Identify which cell holds the provided text, then report its [x, y] central coordinate. 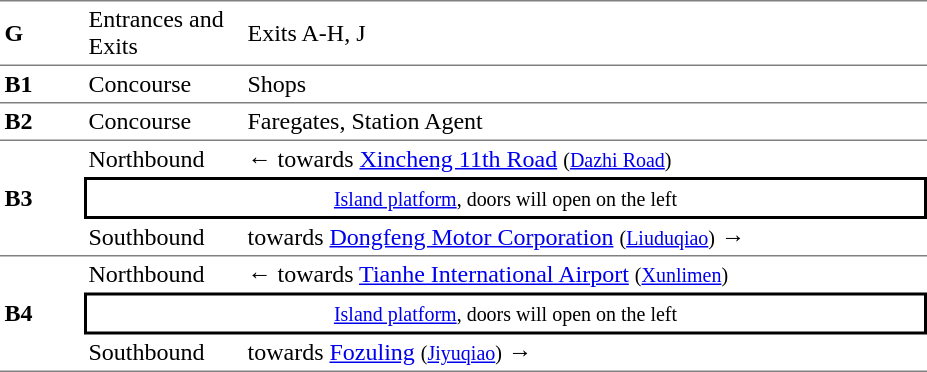
← towards Xincheng 11th Road (Dazhi Road) [585, 159]
B2 [42, 123]
Entrances and Exits [164, 33]
B3 [42, 199]
Shops [585, 85]
Faregates, Station Agent [585, 123]
Exits A-H, J [585, 33]
G [42, 33]
B1 [42, 85]
towards Fozuling (Jiyuqiao) → [585, 353]
towards Dongfeng Motor Corporation (Liuduqiao) → [585, 238]
B4 [42, 314]
← towards Tianhe International Airport (Xunlimen) [585, 274]
